Return the (x, y) coordinate for the center point of the cell that contains the specified text.  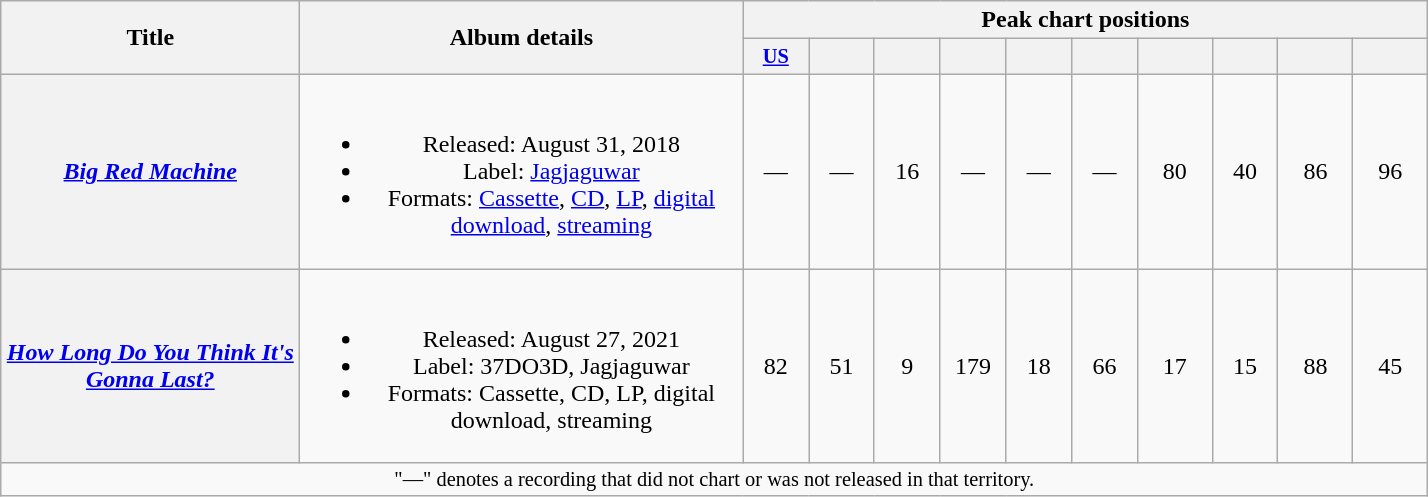
How Long Do You Think It's Gonna Last? (150, 365)
66 (1105, 365)
96 (1390, 171)
179 (973, 365)
82 (776, 365)
88 (1316, 365)
17 (1174, 365)
16 (907, 171)
Peak chart positions (1086, 20)
15 (1245, 365)
40 (1245, 171)
"—" denotes a recording that did not chart or was not released in that territory. (714, 480)
Album details (522, 38)
US (776, 57)
86 (1316, 171)
18 (1039, 365)
9 (907, 365)
Title (150, 38)
45 (1390, 365)
Released: August 27, 2021Label: 37DO3D, JagjaguwarFormats: Cassette, CD, LP, digital download, streaming (522, 365)
80 (1174, 171)
51 (842, 365)
Big Red Machine (150, 171)
Released: August 31, 2018Label: JagjaguwarFormats: Cassette, CD, LP, digital download, streaming (522, 171)
